Output the (x, y) coordinate of the center of the cell containing the given text.  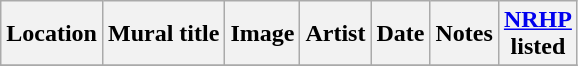
Image (262, 34)
Mural title (163, 34)
NRHPlisted (538, 34)
Artist (336, 34)
Location (52, 34)
Notes (464, 34)
Date (400, 34)
